Determine the [X, Y] coordinate at the center of the cell enclosing the given text.  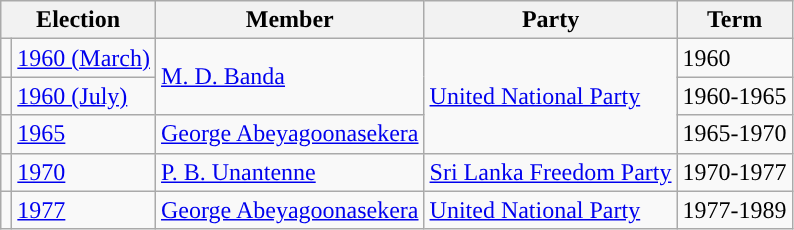
Election [78, 20]
1960 (July) [84, 96]
Party [550, 20]
Sri Lanka Freedom Party [550, 172]
1977-1989 [734, 210]
Member [290, 20]
P. B. Unantenne [290, 172]
1960-1965 [734, 96]
M. D. Banda [290, 77]
1960 [734, 58]
1960 (March) [84, 58]
1977 [84, 210]
1965-1970 [734, 134]
1970-1977 [734, 172]
1965 [84, 134]
1970 [84, 172]
Term [734, 20]
